Search for the cell housing the specified text and yield its [X, Y] center coordinate. 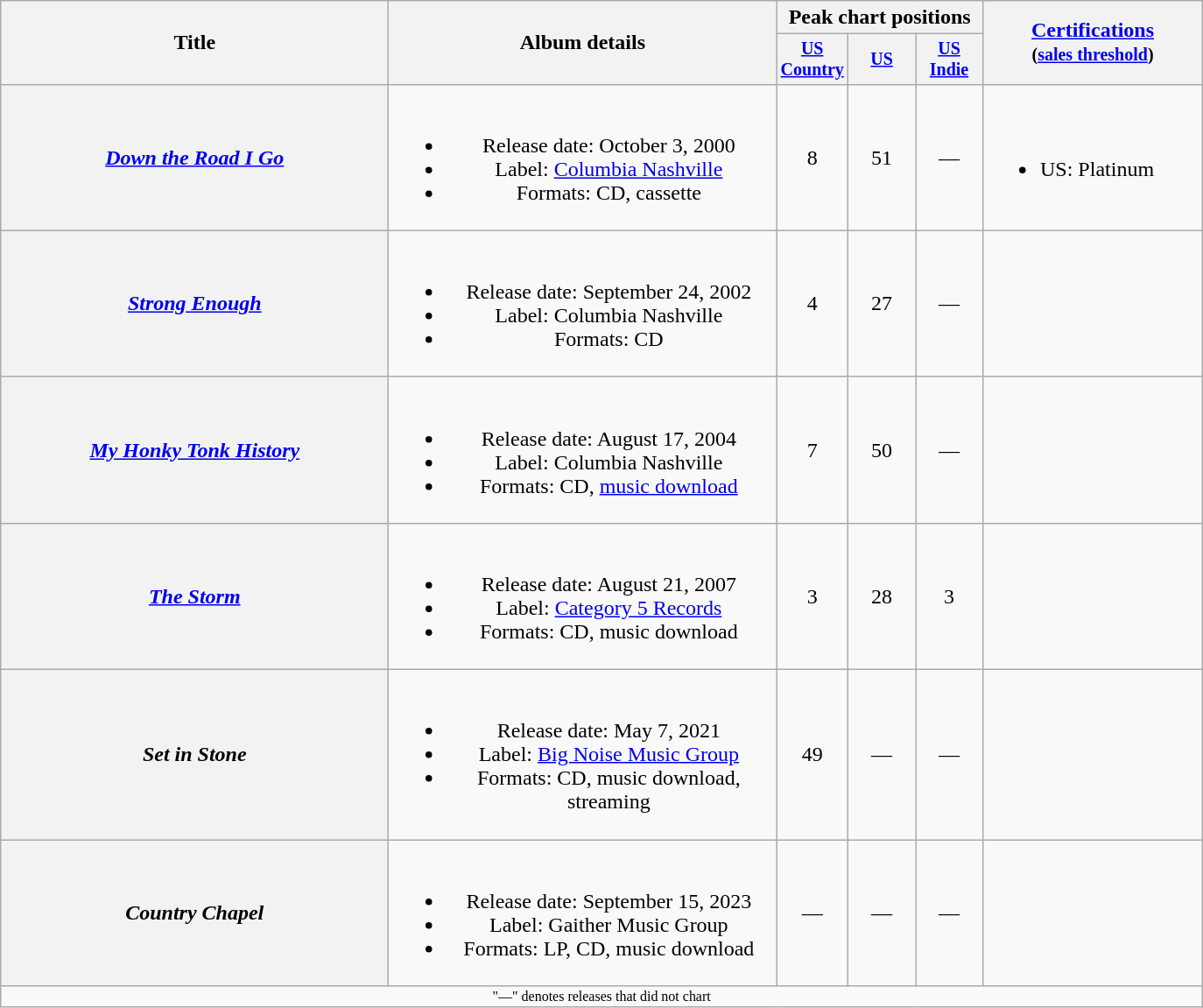
USIndie [949, 60]
Certifications(sales threshold) [1093, 43]
8 [813, 158]
Album details [583, 43]
Release date: September 24, 2002Label: Columbia NashvilleFormats: CD [583, 303]
51 [883, 158]
US [883, 60]
Down the Road I Go [194, 158]
The Storm [194, 596]
Release date: May 7, 2021Label: Big Noise Music GroupFormats: CD, music download, streaming [583, 755]
Release date: October 3, 2000Label: Columbia NashvilleFormats: CD, cassette [583, 158]
Country Chapel [194, 913]
Strong Enough [194, 303]
7 [813, 450]
4 [813, 303]
49 [813, 755]
Title [194, 43]
50 [883, 450]
US: Platinum [1093, 158]
28 [883, 596]
"—" denotes releases that did not chart [602, 997]
Release date: September 15, 2023Label: Gaither Music GroupFormats: LP, CD, music download [583, 913]
US Country [813, 60]
My Honky Tonk History [194, 450]
Set in Stone [194, 755]
Peak chart positions [880, 18]
27 [883, 303]
Release date: August 21, 2007Label: Category 5 RecordsFormats: CD, music download [583, 596]
Release date: August 17, 2004Label: Columbia NashvilleFormats: CD, music download [583, 450]
